Find where the given text appears and provide that cell's center as (X, Y) coordinate. 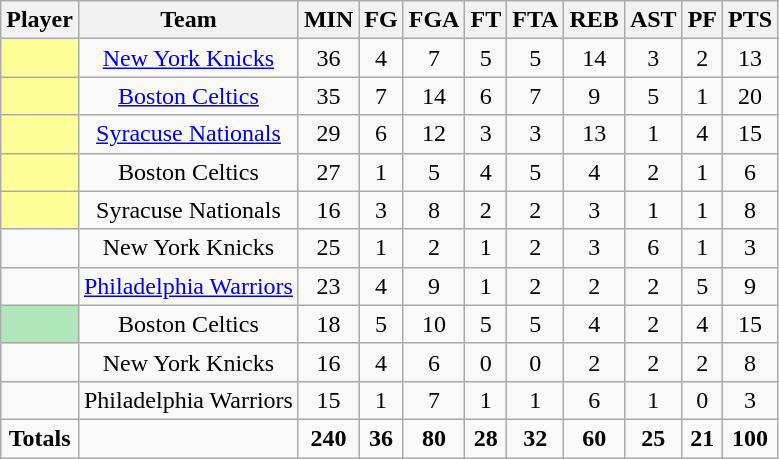
REB (594, 20)
60 (594, 438)
32 (536, 438)
FGA (434, 20)
FTA (536, 20)
35 (328, 96)
FG (381, 20)
PTS (750, 20)
Team (188, 20)
27 (328, 172)
MIN (328, 20)
PF (702, 20)
240 (328, 438)
FT (486, 20)
29 (328, 134)
18 (328, 324)
28 (486, 438)
10 (434, 324)
80 (434, 438)
AST (653, 20)
100 (750, 438)
20 (750, 96)
23 (328, 286)
Totals (40, 438)
12 (434, 134)
21 (702, 438)
Player (40, 20)
